Return the [X, Y] coordinate for the center point of the cell that contains the specified text.  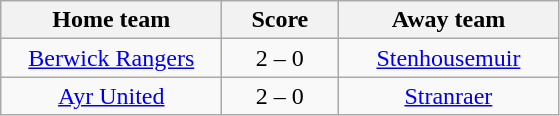
Stenhousemuir [448, 58]
Berwick Rangers [112, 58]
Score [280, 20]
Home team [112, 20]
Away team [448, 20]
Ayr United [112, 96]
Stranraer [448, 96]
